Output the (X, Y) coordinate of the center of the cell containing the given text.  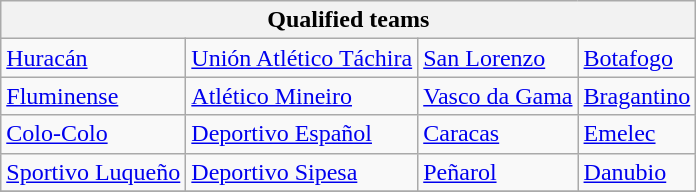
Huracán (94, 58)
Peñarol (498, 172)
Vasco da Gama (498, 96)
Emelec (637, 134)
Qualified teams (348, 20)
Deportivo Sipesa (302, 172)
Colo-Colo (94, 134)
Fluminense (94, 96)
Unión Atlético Táchira (302, 58)
Danubio (637, 172)
Atlético Mineiro (302, 96)
San Lorenzo (498, 58)
Deportivo Español (302, 134)
Sportivo Luqueño (94, 172)
Botafogo (637, 58)
Bragantino (637, 96)
Caracas (498, 134)
